Identify which cell holds the provided text, then report its (X, Y) central coordinate. 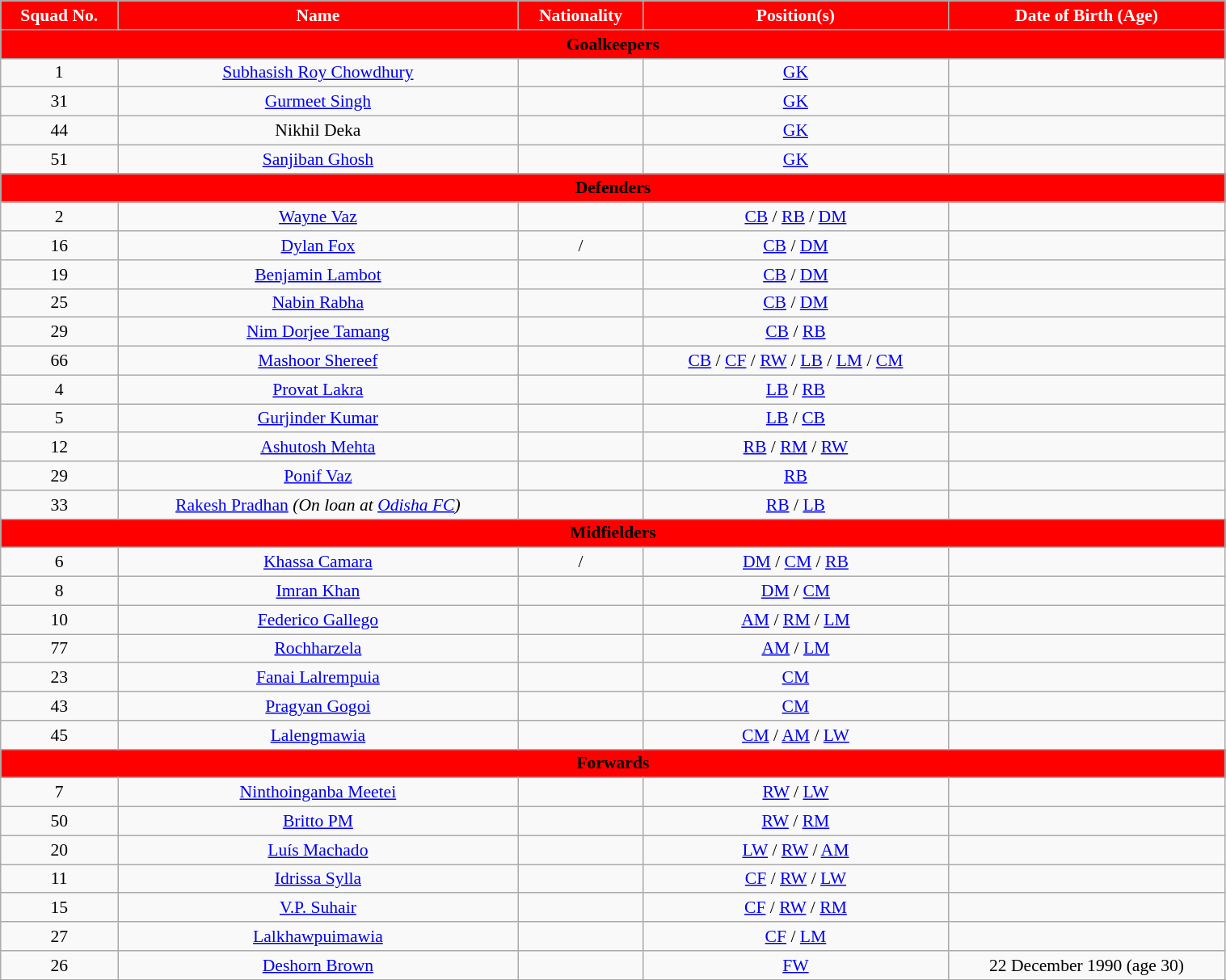
Khassa Camara (318, 562)
51 (60, 159)
50 (60, 822)
77 (60, 649)
22 December 1990 (age 30) (1086, 965)
6 (60, 562)
LB / CB (795, 418)
Name (318, 15)
Position(s) (795, 15)
Gurmeet Singh (318, 102)
66 (60, 361)
Nabin Rabha (318, 303)
Subhasish Roy Chowdhury (318, 73)
Nationality (580, 15)
2 (60, 217)
Britto PM (318, 822)
33 (60, 505)
CB / CF / RW / LB / LM / CM (795, 361)
CM / AM / LW (795, 735)
Rakesh Pradhan (On loan at Odisha FC) (318, 505)
16 (60, 246)
20 (60, 850)
Nikhil Deka (318, 131)
Idrissa Sylla (318, 879)
Goalkeepers (613, 44)
Ashutosh Mehta (318, 448)
Mashoor Shereef (318, 361)
10 (60, 620)
1 (60, 73)
Imran Khan (318, 591)
DM / CM (795, 591)
Deshorn Brown (318, 965)
Date of Birth (Age) (1086, 15)
31 (60, 102)
Squad No. (60, 15)
Rochharzela (318, 649)
5 (60, 418)
26 (60, 965)
43 (60, 706)
AM / RM / LM (795, 620)
Dylan Fox (318, 246)
AM / LM (795, 649)
Lalkhawpuimawia (318, 936)
Ninthoinganba Meetei (318, 793)
7 (60, 793)
V.P. Suhair (318, 908)
8 (60, 591)
RW / LW (795, 793)
Nim Dorjee Tamang (318, 332)
Pragyan Gogoi (318, 706)
Forwards (613, 763)
DM / CM / RB (795, 562)
Ponif Vaz (318, 476)
Midfielders (613, 533)
CF / RW / LW (795, 879)
CB / RB / DM (795, 217)
Wayne Vaz (318, 217)
RW / RM (795, 822)
11 (60, 879)
Luís Machado (318, 850)
Lalengmawia (318, 735)
Fanai Lalrempuia (318, 678)
FW (795, 965)
12 (60, 448)
4 (60, 389)
RB (795, 476)
44 (60, 131)
LB / RB (795, 389)
Provat Lakra (318, 389)
CF / RW / RM (795, 908)
RB / LB (795, 505)
15 (60, 908)
RB / RM / RW (795, 448)
23 (60, 678)
CF / LM (795, 936)
Sanjiban Ghosh (318, 159)
Gurjinder Kumar (318, 418)
45 (60, 735)
27 (60, 936)
CB / RB (795, 332)
19 (60, 275)
Benjamin Lambot (318, 275)
25 (60, 303)
Defenders (613, 188)
Federico Gallego (318, 620)
LW / RW / AM (795, 850)
